Search for the cell housing the specified text and yield its [X, Y] center coordinate. 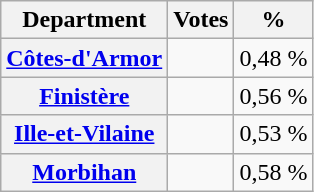
Votes [201, 20]
Department [84, 20]
Finistère [84, 96]
Ille-et-Vilaine [84, 134]
0,56 % [274, 96]
Morbihan [84, 172]
0,53 % [274, 134]
Côtes-d'Armor [84, 58]
0,48 % [274, 58]
% [274, 20]
0,58 % [274, 172]
